Capture the cell that displays the provided text and extract its (X, Y) central coordinate. 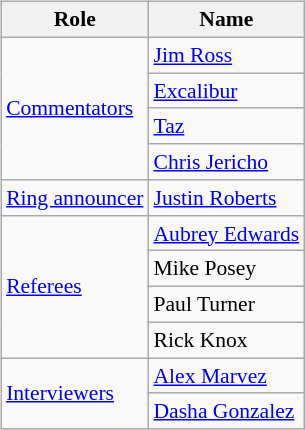
Name (226, 20)
Taz (226, 126)
Interviewers (74, 394)
Paul Turner (226, 305)
Referees (74, 286)
Rick Knox (226, 340)
Chris Jericho (226, 162)
Justin Roberts (226, 198)
Excalibur (226, 91)
Role (74, 20)
Ring announcer (74, 198)
Mike Posey (226, 269)
Dasha Gonzalez (226, 411)
Aubrey Edwards (226, 233)
Jim Ross (226, 55)
Commentators (74, 108)
Alex Marvez (226, 376)
